Identify which cell holds the provided text, then report its [X, Y] central coordinate. 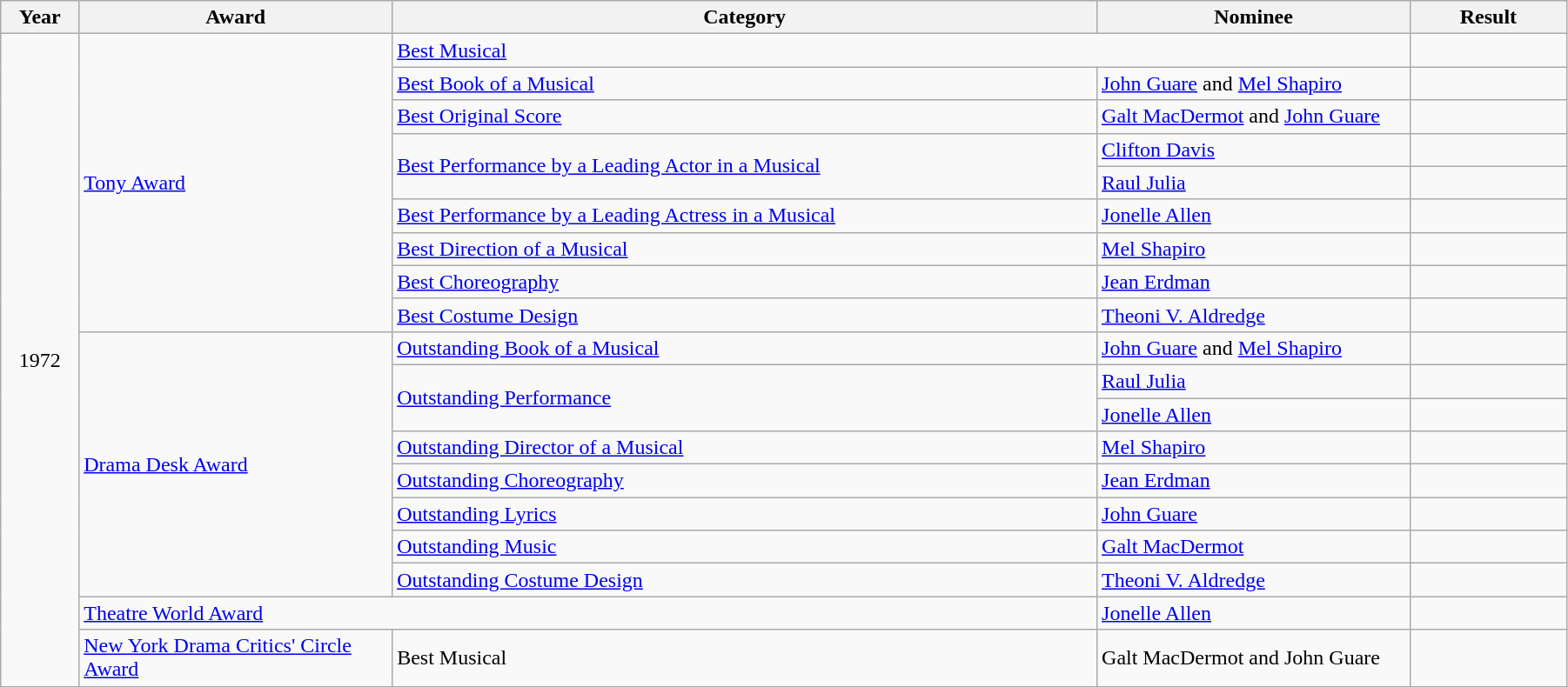
Best Performance by a Leading Actress in a Musical [745, 216]
Outstanding Book of a Musical [745, 348]
Outstanding Choreography [745, 481]
Year [40, 17]
Result [1488, 17]
Best Choreography [745, 282]
Outstanding Lyrics [745, 514]
Tony Award [236, 183]
Drama Desk Award [236, 464]
Best Costume Design [745, 315]
Outstanding Performance [745, 397]
Outstanding Costume Design [745, 580]
Best Original Score [745, 117]
Outstanding Music [745, 547]
Outstanding Director of a Musical [745, 448]
Galt MacDermot [1254, 547]
Best Direction of a Musical [745, 249]
Clifton Davis [1254, 150]
Category [745, 17]
1972 [40, 360]
New York Drama Critics' Circle Award [236, 657]
Best Book of a Musical [745, 83]
Best Performance by a Leading Actor in a Musical [745, 166]
John Guare [1254, 514]
Nominee [1254, 17]
Theatre World Award [588, 613]
Award [236, 17]
